For the text-containing cell, return its midpoint in [x, y] coordinate format. 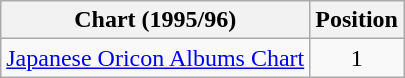
Position [357, 20]
Chart (1995/96) [156, 20]
Japanese Oricon Albums Chart [156, 58]
1 [357, 58]
